Identify which cell holds the provided text, then report its [x, y] central coordinate. 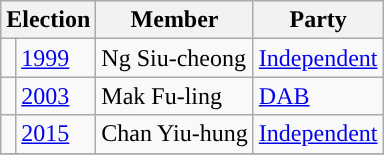
1999 [56, 58]
2015 [56, 134]
Ng Siu-cheong [175, 58]
Election [48, 20]
DAB [318, 96]
Mak Fu-ling [175, 96]
Chan Yiu-hung [175, 134]
Party [318, 20]
Member [175, 20]
2003 [56, 96]
